Find where the given text appears and provide that cell's center as [X, Y] coordinate. 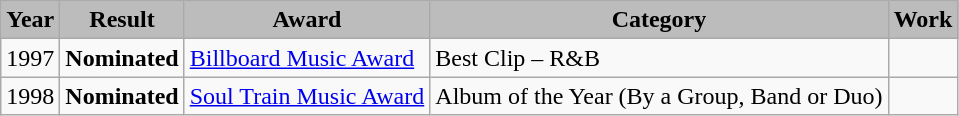
Award [307, 20]
Work [923, 20]
Soul Train Music Award [307, 96]
1997 [30, 58]
Best Clip – R&B [659, 58]
Result [122, 20]
Year [30, 20]
Billboard Music Award [307, 58]
1998 [30, 96]
Category [659, 20]
Album of the Year (By a Group, Band or Duo) [659, 96]
